Extract the [X, Y] coordinate from the center of the cell holding the provided text.  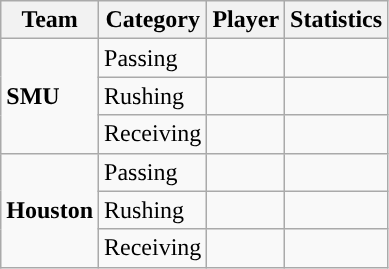
Team [50, 20]
Player [246, 20]
Houston [50, 210]
SMU [50, 96]
Statistics [336, 20]
Category [153, 20]
